Search for the cell housing the specified text and yield its [X, Y] center coordinate. 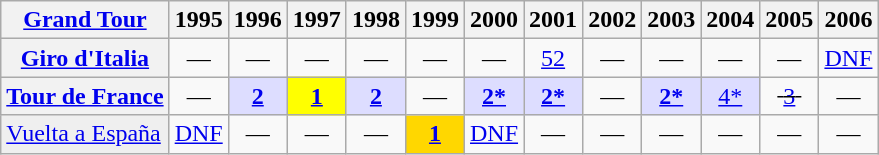
2003 [672, 20]
1995 [198, 20]
2001 [554, 20]
2002 [612, 20]
2005 [790, 20]
1998 [376, 20]
2000 [494, 20]
1999 [434, 20]
2004 [730, 20]
52 [554, 58]
3 [790, 96]
1996 [258, 20]
Tour de France [85, 96]
4* [730, 96]
2006 [848, 20]
1997 [316, 20]
Vuelta a España [85, 134]
Grand Tour [85, 20]
Giro d'Italia [85, 58]
